Return the (x, y) coordinate for the center point of the cell that contains the specified text.  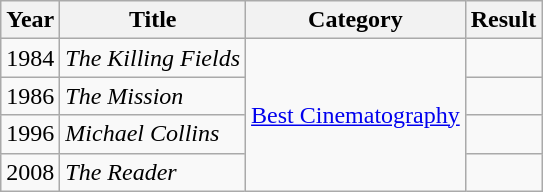
The Reader (153, 172)
Michael Collins (153, 134)
1984 (30, 58)
The Mission (153, 96)
Title (153, 20)
1996 (30, 134)
Year (30, 20)
Category (356, 20)
The Killing Fields (153, 58)
Result (503, 20)
Best Cinematography (356, 115)
2008 (30, 172)
1986 (30, 96)
